Search for the cell housing the specified text and yield its (x, y) center coordinate. 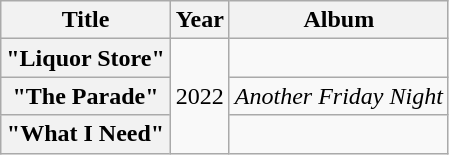
"Liquor Store" (86, 58)
Title (86, 20)
2022 (200, 96)
Another Friday Night (338, 96)
"The Parade" (86, 96)
"What I Need" (86, 134)
Year (200, 20)
Album (338, 20)
